Identify which cell holds the provided text, then report its [X, Y] central coordinate. 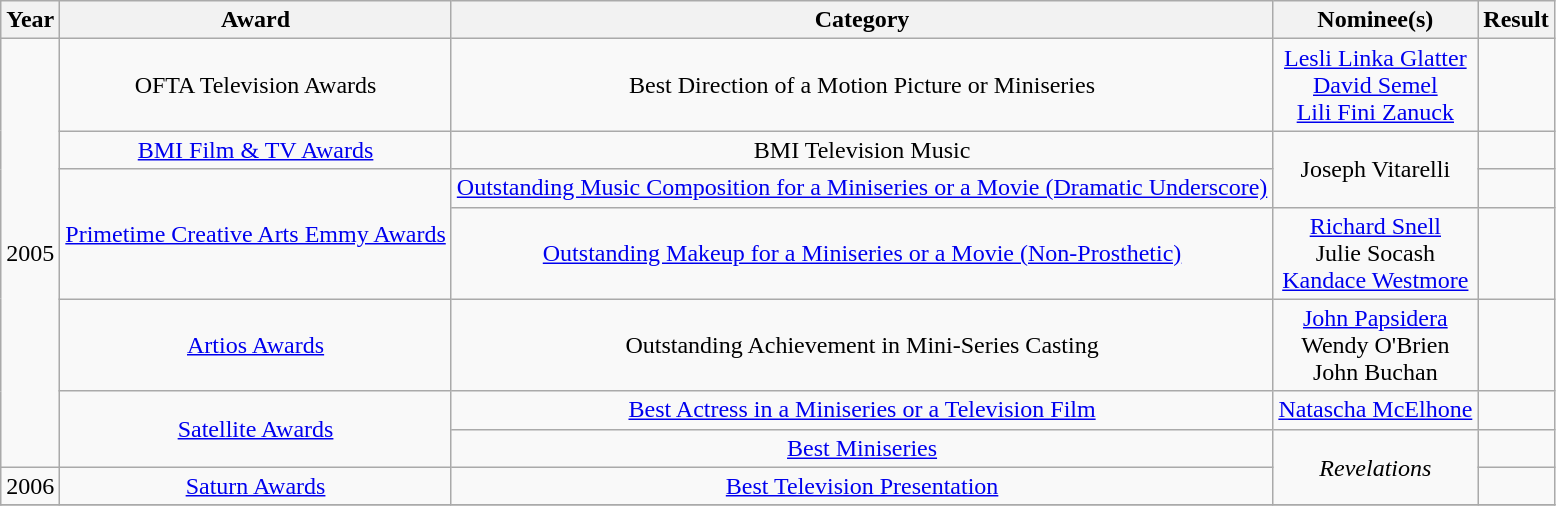
BMI Television Music [862, 150]
Outstanding Makeup for a Miniseries or a Movie (Non-Prosthetic) [862, 253]
OFTA Television Awards [256, 85]
Artios Awards [256, 345]
Result [1516, 20]
2006 [30, 486]
Saturn Awards [256, 486]
Revelations [1376, 467]
BMI Film & TV Awards [256, 150]
Best Direction of a Motion Picture or Miniseries [862, 85]
Outstanding Achievement in Mini-Series Casting [862, 345]
Best Television Presentation [862, 486]
Joseph Vitarelli [1376, 169]
Natascha McElhone [1376, 410]
Best Actress in a Miniseries or a Television Film [862, 410]
Best Miniseries [862, 448]
John Papsidera Wendy O'Brien John Buchan [1376, 345]
2005 [30, 253]
Outstanding Music Composition for a Miniseries or a Movie (Dramatic Underscore) [862, 188]
Richard Snell Julie Socash Kandace Westmore [1376, 253]
Category [862, 20]
Year [30, 20]
Nominee(s) [1376, 20]
Lesli Linka Glatter David Semel Lili Fini Zanuck [1376, 85]
Award [256, 20]
Primetime Creative Arts Emmy Awards [256, 234]
Satellite Awards [256, 429]
